Detect which cell encompasses the target text, then output its (x, y) center coordinate. 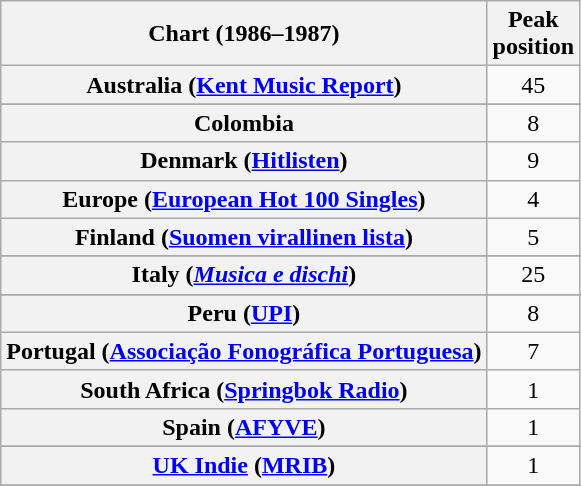
Australia (Kent Music Report) (244, 85)
Colombia (244, 123)
Finland (Suomen virallinen lista) (244, 237)
Chart (1986–1987) (244, 34)
Portugal (Associação Fonográfica Portuguesa) (244, 351)
South Africa (Springbok Radio) (244, 389)
45 (533, 85)
Denmark (Hitlisten) (244, 161)
7 (533, 351)
9 (533, 161)
4 (533, 199)
Europe (European Hot 100 Singles) (244, 199)
Italy (Musica e dischi) (244, 275)
25 (533, 275)
5 (533, 237)
UK Indie (MRIB) (244, 465)
Peakposition (533, 34)
Peru (UPI) (244, 313)
Spain (AFYVE) (244, 427)
